Scan for the cell matching the given text and deliver its (X, Y) coordinate at center. 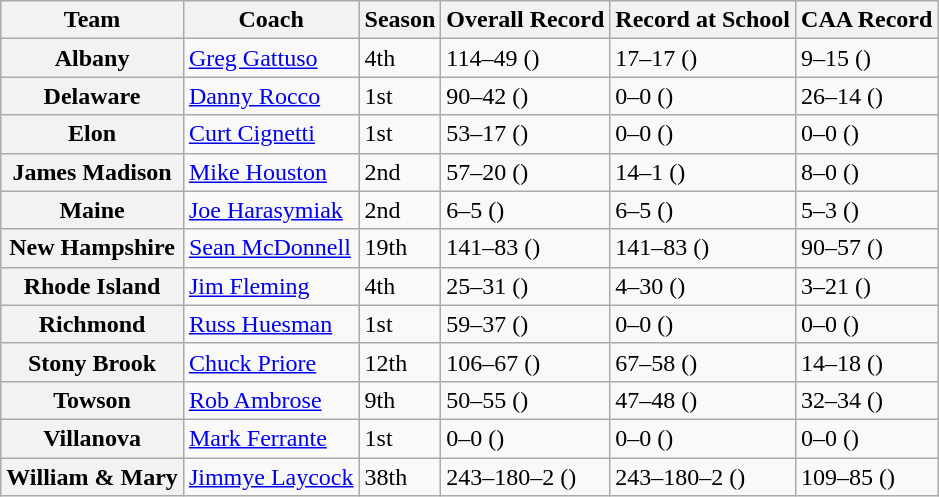
47–48 () (703, 400)
Towson (92, 400)
Season (400, 20)
32–34 () (867, 400)
Richmond (92, 324)
Mike Houston (271, 172)
Villanova (92, 438)
Sean McDonnell (271, 248)
Coach (271, 20)
38th (400, 477)
25–31 () (526, 286)
90–57 () (867, 248)
CAA Record (867, 20)
Stony Brook (92, 362)
James Madison (92, 172)
Delaware (92, 96)
William & Mary (92, 477)
90–42 () (526, 96)
Chuck Priore (271, 362)
8–0 () (867, 172)
114–49 () (526, 58)
Jim Fleming (271, 286)
50–55 () (526, 400)
67–58 () (703, 362)
53–17 () (526, 134)
Overall Record (526, 20)
9–15 () (867, 58)
109–85 () (867, 477)
Joe Harasymiak (271, 210)
Albany (92, 58)
59–37 () (526, 324)
26–14 () (867, 96)
Jimmye Laycock (271, 477)
9th (400, 400)
Elon (92, 134)
Mark Ferrante (271, 438)
12th (400, 362)
Team (92, 20)
Greg Gattuso (271, 58)
19th (400, 248)
5–3 () (867, 210)
New Hampshire (92, 248)
14–18 () (867, 362)
Record at School (703, 20)
106–67 () (526, 362)
17–17 () (703, 58)
3–21 () (867, 286)
14–1 () (703, 172)
Curt Cignetti (271, 134)
Rhode Island (92, 286)
4–30 () (703, 286)
Danny Rocco (271, 96)
Maine (92, 210)
Rob Ambrose (271, 400)
57–20 () (526, 172)
Russ Huesman (271, 324)
